Pinpoint the cell where the given text exists, returning its (x, y) midpoint coordinate. 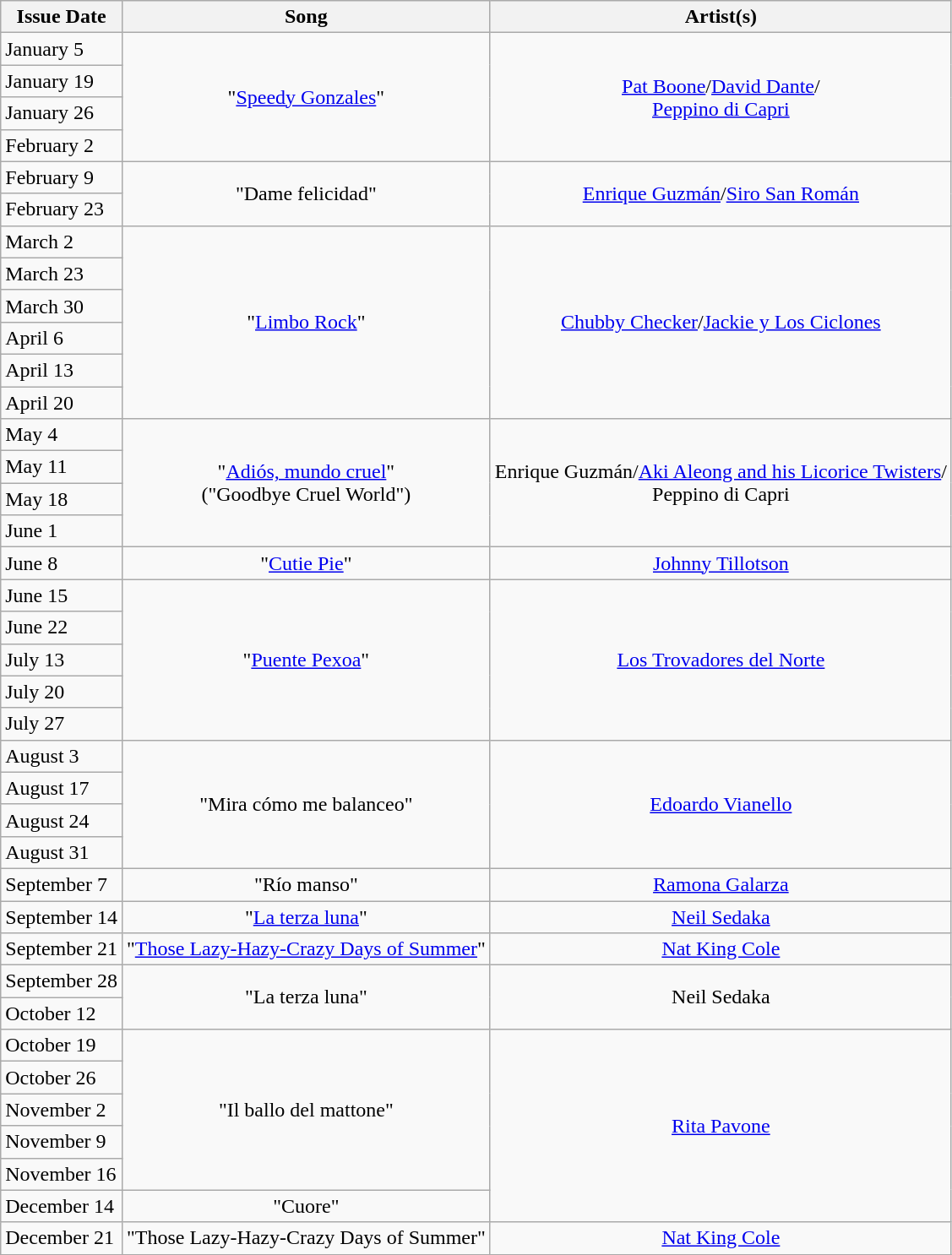
March 30 (62, 306)
January 19 (62, 81)
June 22 (62, 627)
June 15 (62, 595)
Artist(s) (721, 17)
August 31 (62, 852)
May 4 (62, 435)
Issue Date (62, 17)
July 13 (62, 660)
Edoardo Vianello (721, 804)
October 26 (62, 1078)
July 27 (62, 724)
January 26 (62, 113)
March 23 (62, 274)
"Dame felicidad" (306, 193)
Ramona Galarza (721, 884)
Enrique Guzmán/Aki Aleong and his Licorice Twisters/Peppino di Capri (721, 483)
November 9 (62, 1142)
November 2 (62, 1110)
Chubby Checker/Jackie y Los Ciclones (721, 322)
"Mira cómo me balanceo" (306, 804)
April 6 (62, 338)
December 21 (62, 1238)
September 28 (62, 981)
October 12 (62, 1013)
"Cuore" (306, 1206)
May 11 (62, 467)
April 13 (62, 370)
Enrique Guzmán/Siro San Román (721, 193)
October 19 (62, 1046)
August 3 (62, 756)
March 2 (62, 242)
June 8 (62, 563)
November 16 (62, 1174)
September 7 (62, 884)
February 2 (62, 145)
"Il ballo del mattone" (306, 1110)
"Río manso" (306, 884)
"Limbo Rock" (306, 322)
"Puente Pexoa" (306, 660)
Johnny Tillotson (721, 563)
Pat Boone/David Dante/Peppino di Capri (721, 97)
Song (306, 17)
"Speedy Gonzales" (306, 97)
February 9 (62, 177)
September 14 (62, 916)
August 17 (62, 788)
September 21 (62, 949)
August 24 (62, 820)
December 14 (62, 1206)
"Adiós, mundo cruel"("Goodbye Cruel World") (306, 483)
Rita Pavone (721, 1126)
April 20 (62, 403)
February 23 (62, 209)
January 5 (62, 49)
June 1 (62, 531)
"Cutie Pie" (306, 563)
May 18 (62, 499)
Los Trovadores del Norte (721, 660)
July 20 (62, 692)
